Determine the [x, y] coordinate at the center of the cell enclosing the given text.  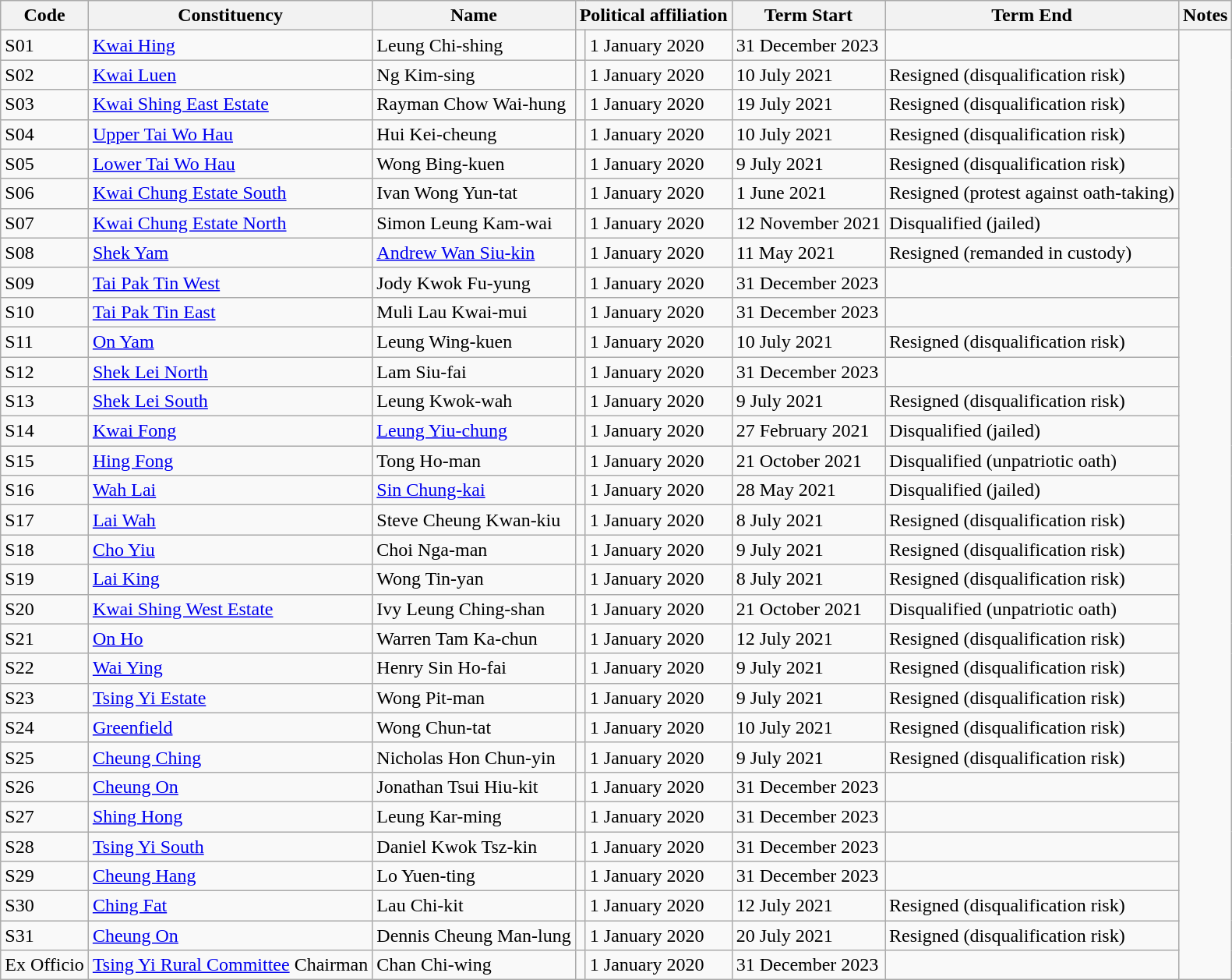
S09 [45, 282]
S24 [45, 727]
Tong Ho-man [474, 461]
Leung Chi-shing [474, 45]
Ex Officio [45, 965]
Ng Kim-sing [474, 75]
19 July 2021 [808, 104]
Tai Pak Tin East [230, 312]
Political affiliation [653, 16]
Upper Tai Wo Hau [230, 134]
Constituency [230, 16]
S27 [45, 816]
S03 [45, 104]
S04 [45, 134]
S16 [45, 490]
Warren Tam Ka-chun [474, 639]
Sin Chung-kai [474, 490]
Kwai Shing East Estate [230, 104]
Jonathan Tsui Hiu-kit [474, 787]
Jody Kwok Fu-yung [474, 282]
S30 [45, 906]
Notes [1206, 16]
Ivy Leung Ching-shan [474, 609]
Lai King [230, 579]
Tai Pak Tin West [230, 282]
Lam Siu-fai [474, 372]
Ching Fat [230, 906]
Kwai Chung Estate North [230, 223]
Kwai Fong [230, 431]
S18 [45, 550]
Leung Wing-kuen [474, 341]
S22 [45, 668]
Lai Wah [230, 520]
On Yam [230, 341]
Kwai Hing [230, 45]
Tsing Yi Rural Committee Chairman [230, 965]
Shek Yam [230, 253]
S12 [45, 372]
1 June 2021 [808, 193]
S25 [45, 757]
27 February 2021 [808, 431]
Dennis Cheung Man-lung [474, 936]
Andrew Wan Siu-kin [474, 253]
Nicholas Hon Chun-yin [474, 757]
Hing Fong [230, 461]
11 May 2021 [808, 253]
Code [45, 16]
Kwai Luen [230, 75]
S23 [45, 698]
Wai Ying [230, 668]
Wah Lai [230, 490]
S11 [45, 341]
Shing Hong [230, 816]
Tsing Yi Estate [230, 698]
S17 [45, 520]
Wong Pit-man [474, 698]
S13 [45, 402]
Hui Kei-cheung [474, 134]
S05 [45, 164]
20 July 2021 [808, 936]
28 May 2021 [808, 490]
S08 [45, 253]
Shek Lei North [230, 372]
Choi Nga-man [474, 550]
S31 [45, 936]
Wong Chun-tat [474, 727]
S14 [45, 431]
S20 [45, 609]
Greenfield [230, 727]
Leung Kar-ming [474, 816]
Daniel Kwok Tsz-kin [474, 846]
S19 [45, 579]
Shek Lei South [230, 402]
S06 [45, 193]
12 November 2021 [808, 223]
S15 [45, 461]
S02 [45, 75]
Tsing Yi South [230, 846]
Term Start [808, 16]
Muli Lau Kwai-mui [474, 312]
Term End [1032, 16]
Leung Kwok-wah [474, 402]
Lau Chi-kit [474, 906]
S01 [45, 45]
S07 [45, 223]
Lower Tai Wo Hau [230, 164]
Resigned (remanded in custody) [1032, 253]
S21 [45, 639]
S28 [45, 846]
Resigned (protest against oath-taking) [1032, 193]
Cheung Hang [230, 876]
S10 [45, 312]
Simon Leung Kam-wai [474, 223]
Wong Tin-yan [474, 579]
Wong Bing-kuen [474, 164]
Chan Chi-wing [474, 965]
Steve Cheung Kwan-kiu [474, 520]
S29 [45, 876]
Cho Yiu [230, 550]
Lo Yuen-ting [474, 876]
Rayman Chow Wai-hung [474, 104]
Kwai Chung Estate South [230, 193]
S26 [45, 787]
On Ho [230, 639]
Leung Yiu-chung [474, 431]
Cheung Ching [230, 757]
Ivan Wong Yun-tat [474, 193]
Henry Sin Ho-fai [474, 668]
Name [474, 16]
Kwai Shing West Estate [230, 609]
